Detect which cell encompasses the target text, then output its (x, y) center coordinate. 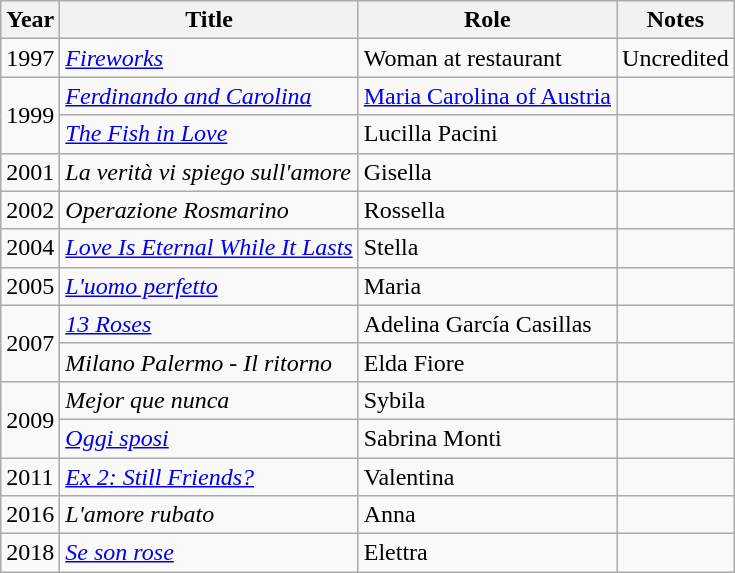
13 Roses (209, 324)
Fireworks (209, 58)
Gisella (487, 172)
Mejor que nunca (209, 400)
2004 (30, 248)
2009 (30, 419)
Lucilla Pacini (487, 134)
La verità vi spiego sull'amore (209, 172)
Sybila (487, 400)
2016 (30, 515)
Rossella (487, 210)
Love Is Eternal While It Lasts (209, 248)
2011 (30, 477)
2005 (30, 286)
1997 (30, 58)
Woman at restaurant (487, 58)
Role (487, 20)
Notes (676, 20)
Year (30, 20)
Elettra (487, 553)
Oggi sposi (209, 438)
Sabrina Monti (487, 438)
2002 (30, 210)
Stella (487, 248)
Maria Carolina of Austria (487, 96)
Ex 2: Still Friends? (209, 477)
2018 (30, 553)
Milano Palermo - Il ritorno (209, 362)
Valentina (487, 477)
2007 (30, 343)
Maria (487, 286)
Uncredited (676, 58)
Title (209, 20)
The Fish in Love (209, 134)
Adelina García Casillas (487, 324)
L'uomo perfetto (209, 286)
Operazione Rosmarino (209, 210)
Anna (487, 515)
Se son rose (209, 553)
Elda Fiore (487, 362)
2001 (30, 172)
1999 (30, 115)
L'amore rubato (209, 515)
Ferdinando and Carolina (209, 96)
